Locate the cell with the specified text and output its (x, y) center coordinate. 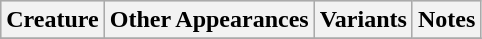
Variants (363, 20)
Notes (446, 20)
Creature (52, 20)
Other Appearances (209, 20)
